Locate the cell with the specified text and output its (X, Y) center coordinate. 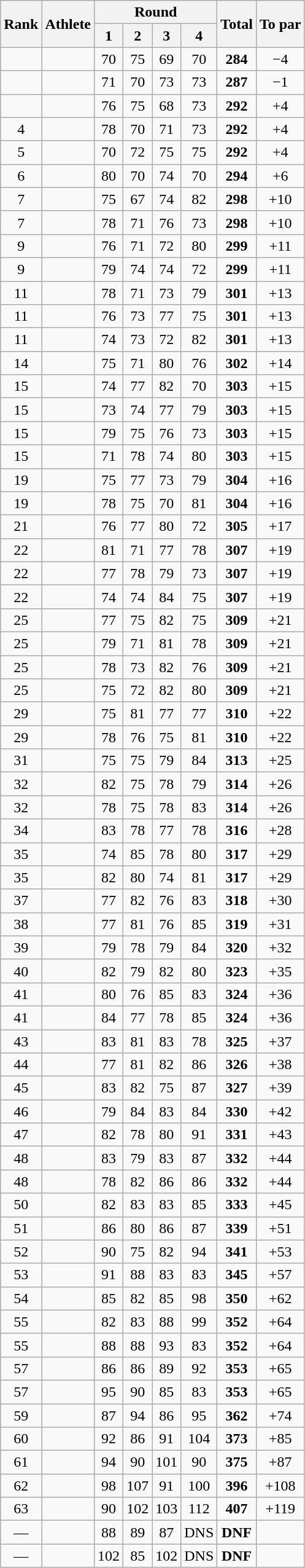
345 (237, 1275)
107 (137, 1486)
5 (21, 152)
+32 (280, 947)
62 (21, 1486)
68 (167, 106)
319 (237, 924)
+6 (280, 176)
+25 (280, 761)
+53 (280, 1252)
+39 (280, 1088)
40 (21, 971)
362 (237, 1415)
313 (237, 761)
302 (237, 363)
339 (237, 1228)
396 (237, 1486)
−4 (280, 59)
325 (237, 1041)
+37 (280, 1041)
45 (21, 1088)
+119 (280, 1509)
287 (237, 82)
To par (280, 24)
39 (21, 947)
54 (21, 1298)
318 (237, 901)
99 (199, 1322)
333 (237, 1205)
2 (137, 36)
46 (21, 1111)
6 (21, 176)
341 (237, 1252)
+108 (280, 1486)
+38 (280, 1065)
+31 (280, 924)
305 (237, 527)
112 (199, 1509)
+51 (280, 1228)
316 (237, 831)
43 (21, 1041)
407 (237, 1509)
1 (109, 36)
100 (199, 1486)
37 (21, 901)
47 (21, 1135)
+17 (280, 527)
93 (167, 1345)
Round (156, 12)
44 (21, 1065)
375 (237, 1462)
323 (237, 971)
+28 (280, 831)
60 (21, 1439)
67 (137, 199)
+14 (280, 363)
38 (21, 924)
326 (237, 1065)
Total (237, 24)
14 (21, 363)
+57 (280, 1275)
61 (21, 1462)
+43 (280, 1135)
+35 (280, 971)
331 (237, 1135)
51 (21, 1228)
34 (21, 831)
69 (167, 59)
284 (237, 59)
50 (21, 1205)
52 (21, 1252)
373 (237, 1439)
Athlete (68, 24)
+62 (280, 1298)
101 (167, 1462)
103 (167, 1509)
320 (237, 947)
350 (237, 1298)
53 (21, 1275)
+45 (280, 1205)
Rank (21, 24)
59 (21, 1415)
63 (21, 1509)
−1 (280, 82)
+42 (280, 1111)
+85 (280, 1439)
+30 (280, 901)
3 (167, 36)
294 (237, 176)
+74 (280, 1415)
21 (21, 527)
330 (237, 1111)
104 (199, 1439)
31 (21, 761)
327 (237, 1088)
+87 (280, 1462)
